Capture the cell that displays the provided text and extract its [X, Y] central coordinate. 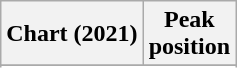
Chart (2021) [72, 34]
Peakposition [189, 34]
